Scan for the cell matching the given text and deliver its [X, Y] coordinate at center. 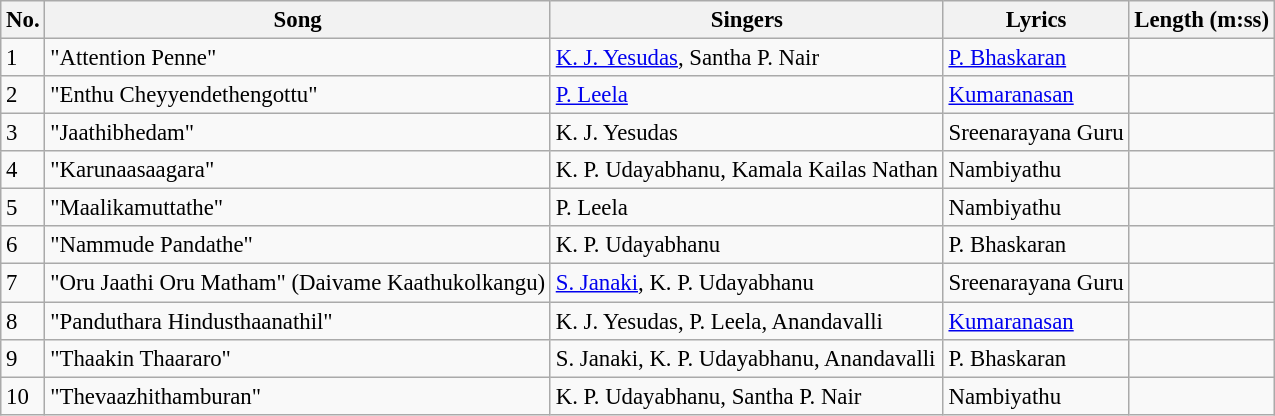
"Enthu Cheyyendethengottu" [298, 95]
"Thaakin Thaararo" [298, 358]
9 [23, 358]
7 [23, 283]
"Maalikamuttathe" [298, 208]
2 [23, 95]
S. Janaki, K. P. Udayabhanu [746, 283]
"Attention Penne" [298, 58]
Singers [746, 20]
10 [23, 396]
K. J. Yesudas [746, 133]
6 [23, 245]
"Jaathibhedam" [298, 133]
8 [23, 321]
"Thevaazhithamburan" [298, 396]
K. P. Udayabhanu, Kamala Kailas Nathan [746, 170]
1 [23, 58]
S. Janaki, K. P. Udayabhanu, Anandavalli [746, 358]
Length (m:ss) [1202, 20]
5 [23, 208]
No. [23, 20]
K. P. Udayabhanu, Santha P. Nair [746, 396]
K. P. Udayabhanu [746, 245]
"Karunaasaagara" [298, 170]
4 [23, 170]
"Panduthara Hindusthaanathil" [298, 321]
3 [23, 133]
K. J. Yesudas, Santha P. Nair [746, 58]
Lyrics [1036, 20]
Song [298, 20]
"Oru Jaathi Oru Matham" (Daivame Kaathukolkangu) [298, 283]
K. J. Yesudas, P. Leela, Anandavalli [746, 321]
"Nammude Pandathe" [298, 245]
